Scan for the cell matching the given text and deliver its [x, y] coordinate at center. 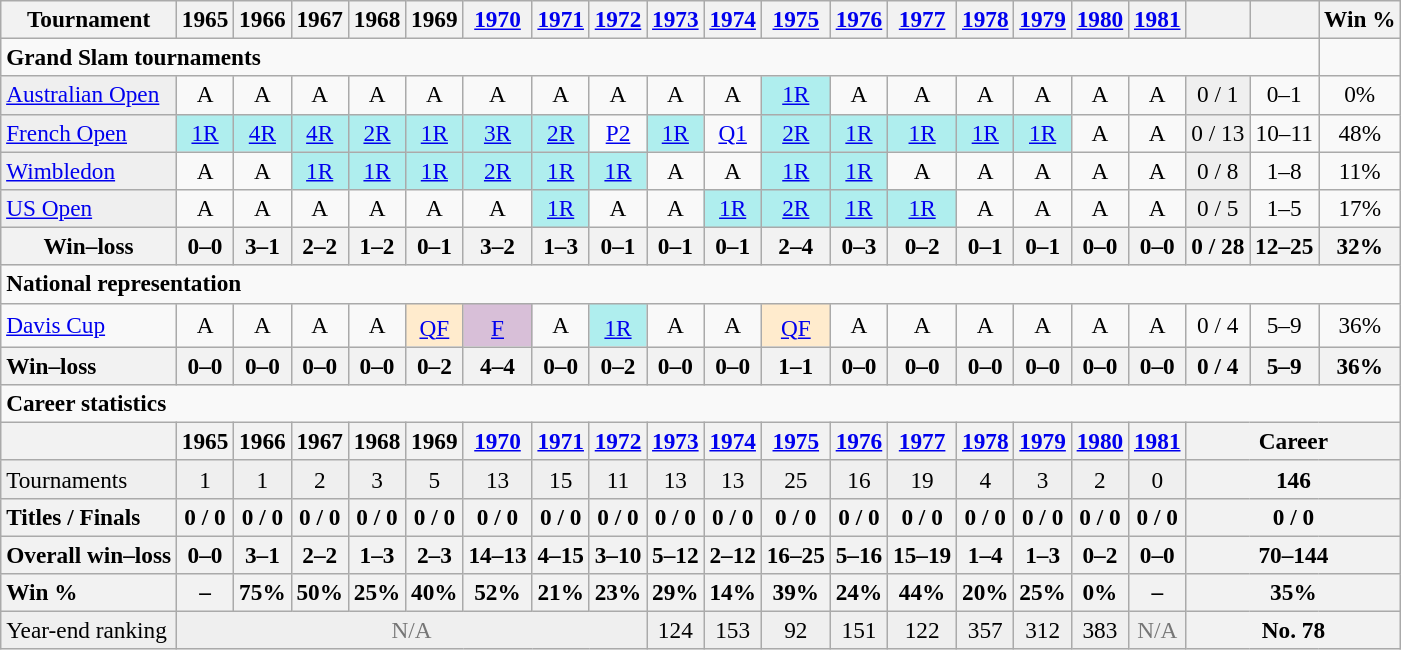
1–4 [986, 554]
16 [858, 479]
14–13 [498, 554]
19 [922, 479]
3–10 [618, 554]
39% [796, 592]
5 [434, 479]
12–25 [1284, 246]
0–3 [858, 246]
146 [1294, 479]
1–5 [1284, 208]
2–12 [732, 554]
44% [922, 592]
0 / 28 [1218, 246]
92 [796, 630]
Australian Open [89, 95]
0 / 13 [1218, 133]
2–4 [796, 246]
14% [732, 592]
1–2 [376, 246]
Tournament [89, 19]
50% [320, 592]
52% [498, 592]
124 [676, 630]
Career statistics [701, 403]
0 / 1 [1218, 95]
23% [618, 592]
16–25 [796, 554]
0 [1158, 479]
Career [1294, 441]
32% [1360, 246]
48% [1360, 133]
15–19 [922, 554]
10–11 [1284, 133]
Q1 [732, 133]
Year-end ranking [89, 630]
2–3 [434, 554]
0 / 8 [1218, 170]
French Open [89, 133]
1–1 [796, 366]
153 [732, 630]
Overall win–loss [89, 554]
0 / 5 [1218, 208]
3R [498, 133]
Grand Slam tournaments [660, 57]
11 [618, 479]
15 [560, 479]
24% [858, 592]
29% [676, 592]
122 [922, 630]
4–15 [560, 554]
4–4 [498, 366]
Wimbledon [89, 170]
357 [986, 630]
US Open [89, 208]
National representation [701, 284]
5–12 [676, 554]
No. 78 [1294, 630]
17% [1360, 208]
P2 [618, 133]
Titles / Finals [89, 517]
F [498, 325]
11% [1360, 170]
75% [262, 592]
5–16 [858, 554]
Tournaments [89, 479]
20% [986, 592]
383 [1100, 630]
Davis Cup [89, 325]
1–8 [1284, 170]
3–2 [498, 246]
21% [560, 592]
4 [986, 479]
70–144 [1294, 554]
40% [434, 592]
151 [858, 630]
25 [796, 479]
312 [1042, 630]
35% [1294, 592]
